Detect which cell encompasses the target text, then output its [X, Y] center coordinate. 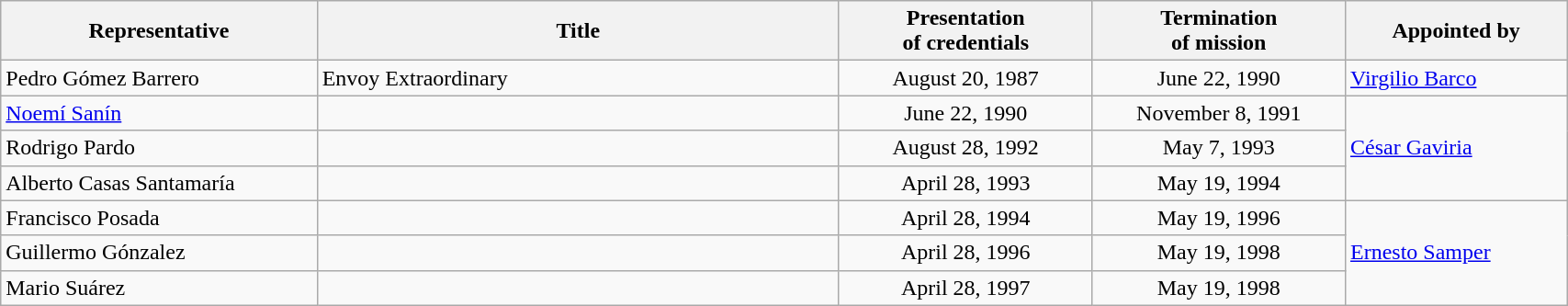
May 19, 1994 [1219, 183]
César Gaviria [1457, 148]
August 20, 1987 [965, 78]
April 28, 1997 [965, 288]
November 8, 1991 [1219, 113]
Alberto Casas Santamaría [159, 183]
Pedro Gómez Barrero [159, 78]
Terminationof mission [1219, 31]
Appointed by [1457, 31]
April 28, 1996 [965, 253]
May 7, 1993 [1219, 148]
Representative [159, 31]
May 19, 1996 [1219, 218]
April 28, 1994 [965, 218]
Title [578, 31]
August 28, 1992 [965, 148]
April 28, 1993 [965, 183]
Presentationof credentials [965, 31]
Ernesto Samper [1457, 253]
Noemí Sanín [159, 113]
Guillermo Gónzalez [159, 253]
Rodrigo Pardo [159, 148]
Mario Suárez [159, 288]
Francisco Posada [159, 218]
Virgilio Barco [1457, 78]
Envoy Extraordinary [578, 78]
